Scan for the cell matching the given text and deliver its [X, Y] coordinate at center. 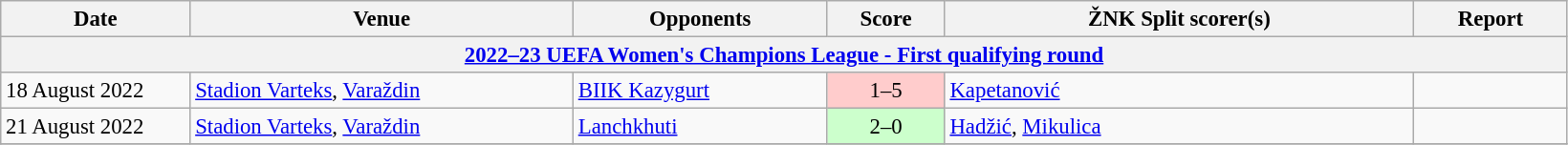
Kapetanović [1180, 91]
Hadžić, Mikulica [1180, 127]
18 August 2022 [96, 91]
Opponents [700, 19]
1–5 [885, 91]
Score [885, 19]
Venue [382, 19]
Report [1492, 19]
BIIK Kazygurt [700, 91]
21 August 2022 [96, 127]
2022–23 UEFA Women's Champions League - First qualifying round [784, 55]
Date [96, 19]
Lanchkhuti [700, 127]
2–0 [885, 127]
ŽNK Split scorer(s) [1180, 19]
